Find where the given text appears and provide that cell's center as (X, Y) coordinate. 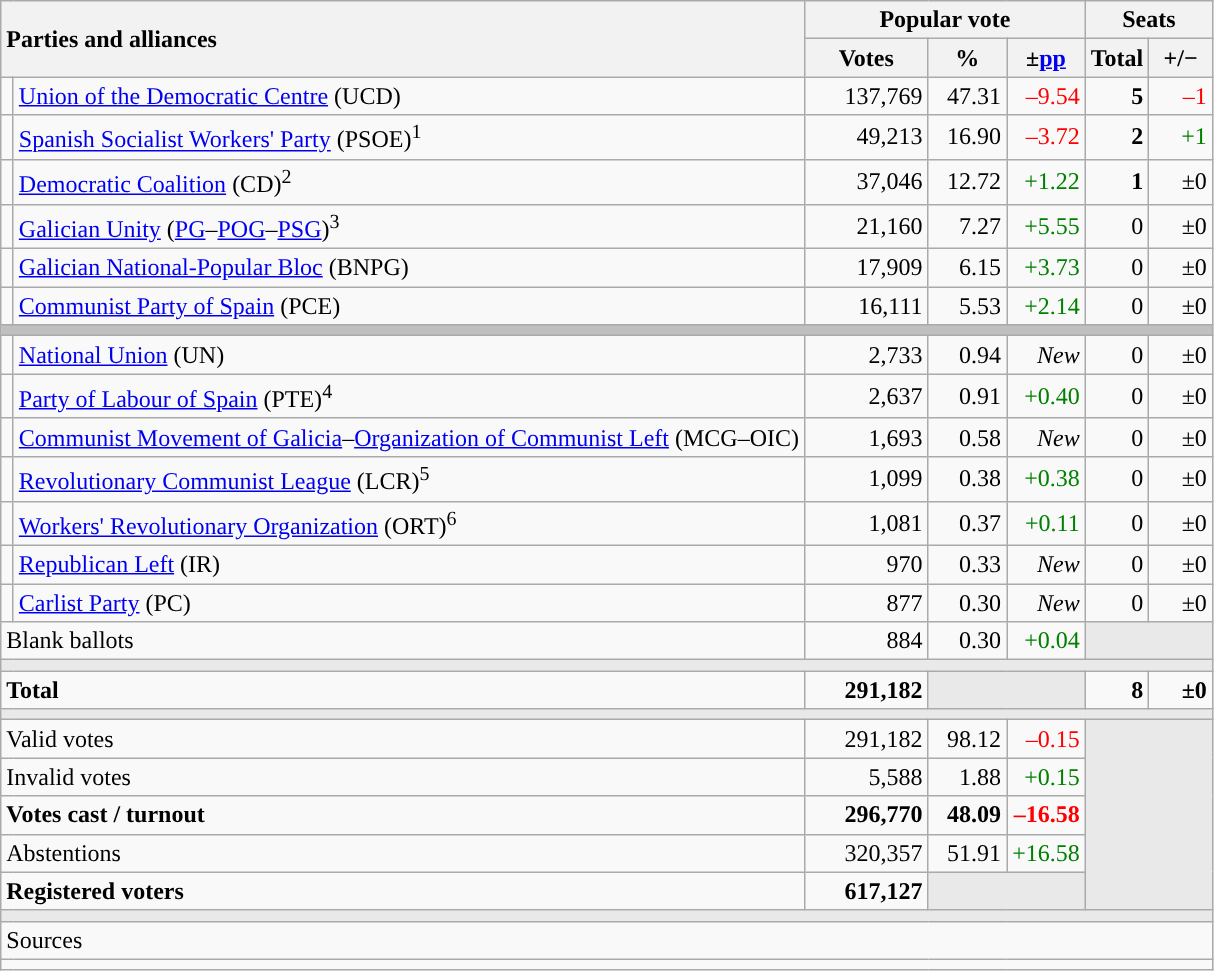
0.58 (968, 437)
7.27 (968, 226)
5.53 (968, 306)
877 (867, 603)
0.91 (968, 396)
Union of the Democratic Centre (UCD) (408, 96)
Galician Unity (PG–POG–PSG)3 (408, 226)
–1 (1181, 96)
1,081 (867, 524)
2,733 (867, 355)
Seats (1148, 20)
2 (1117, 138)
Galician National-Popular Bloc (BNPG) (408, 268)
Valid votes (403, 739)
Abstentions (403, 853)
Registered voters (403, 891)
Communist Party of Spain (PCE) (408, 306)
1.88 (968, 777)
16.90 (968, 138)
2,637 (867, 396)
21,160 (867, 226)
0.37 (968, 524)
49,213 (867, 138)
320,357 (867, 853)
+5.55 (1046, 226)
% (968, 58)
8 (1117, 690)
48.09 (968, 815)
Party of Labour of Spain (PTE)4 (408, 396)
1,099 (867, 478)
0.38 (968, 478)
617,127 (867, 891)
Communist Movement of Galicia–Organization of Communist Left (MCG–OIC) (408, 437)
0.33 (968, 565)
+1.22 (1046, 182)
1,693 (867, 437)
–9.54 (1046, 96)
37,046 (867, 182)
–0.15 (1046, 739)
17,909 (867, 268)
Sources (607, 940)
970 (867, 565)
47.31 (968, 96)
+0.11 (1046, 524)
+2.14 (1046, 306)
1 (1117, 182)
Revolutionary Communist League (LCR)5 (408, 478)
98.12 (968, 739)
+0.04 (1046, 641)
–16.58 (1046, 815)
137,769 (867, 96)
±pp (1046, 58)
5,588 (867, 777)
National Union (UN) (408, 355)
Spanish Socialist Workers' Party (PSOE)1 (408, 138)
12.72 (968, 182)
16,111 (867, 306)
+0.40 (1046, 396)
Popular vote (946, 20)
6.15 (968, 268)
Votes cast / turnout (403, 815)
Parties and alliances (403, 39)
+1 (1181, 138)
–3.72 (1046, 138)
5 (1117, 96)
884 (867, 641)
Votes (867, 58)
+16.58 (1046, 853)
51.91 (968, 853)
0.94 (968, 355)
+0.15 (1046, 777)
Democratic Coalition (CD)2 (408, 182)
Invalid votes (403, 777)
Republican Left (IR) (408, 565)
Workers' Revolutionary Organization (ORT)6 (408, 524)
+0.38 (1046, 478)
+3.73 (1046, 268)
296,770 (867, 815)
Carlist Party (PC) (408, 603)
+/− (1181, 58)
Blank ballots (403, 641)
